Output the [x, y] coordinate of the center of the cell containing the given text.  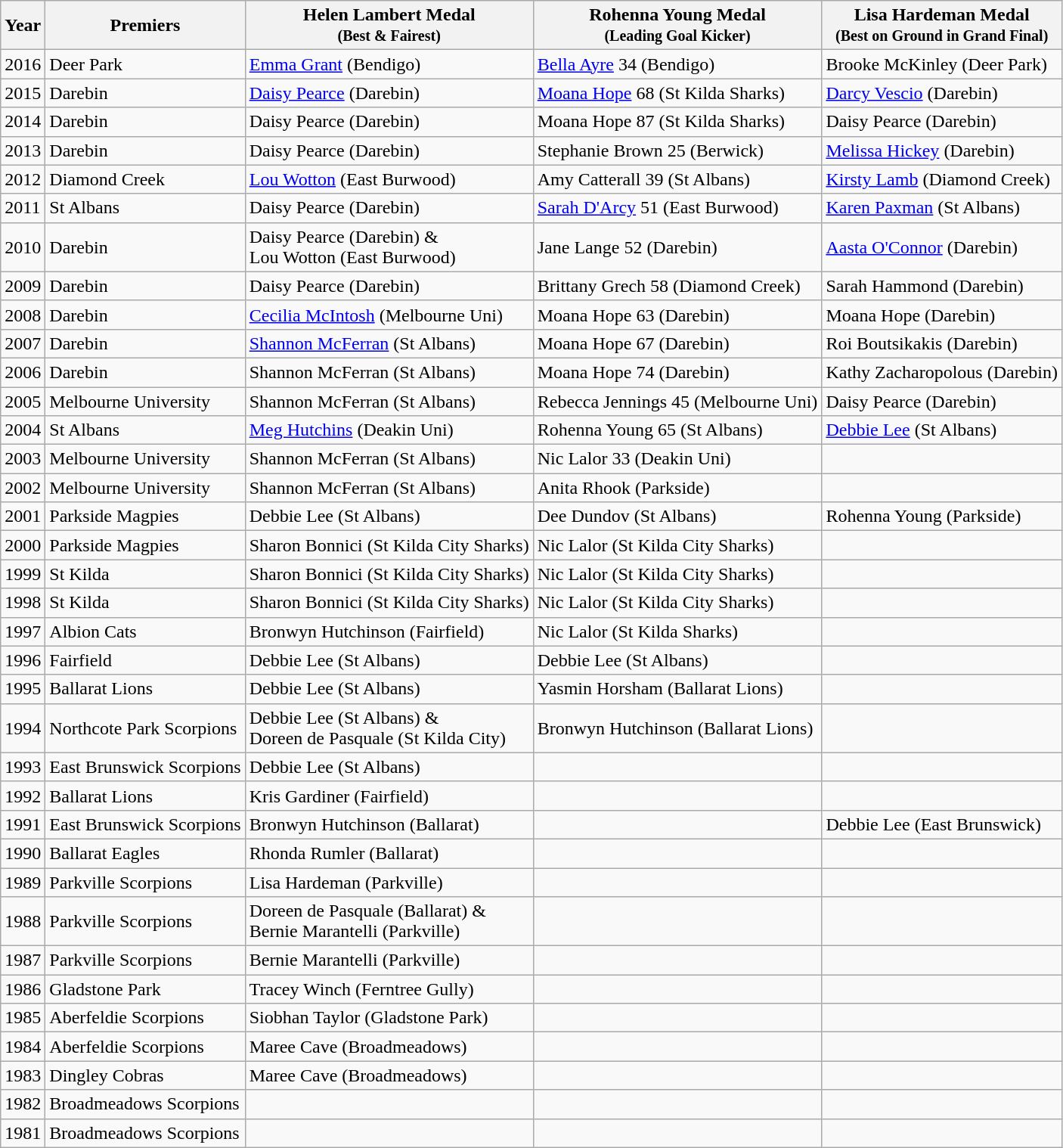
1993 [23, 767]
1983 [23, 1075]
Jane Lange 52 (Darebin) [677, 247]
1981 [23, 1133]
Kris Gardiner (Fairfield) [389, 796]
Bronwyn Hutchinson (Ballarat) [389, 824]
Rohenna Young Medal(Leading Goal Kicker) [677, 26]
1996 [23, 660]
2003 [23, 459]
2002 [23, 488]
Melissa Hickey (Darebin) [942, 150]
Bernie Marantelli (Parkville) [389, 960]
Aasta O'Connor (Darebin) [942, 247]
2006 [23, 372]
Nic Lalor 33 (Deakin Uni) [677, 459]
1982 [23, 1104]
Cecilia McIntosh (Melbourne Uni) [389, 315]
2008 [23, 315]
Ballarat Eagles [145, 853]
Moana Hope 68 (St Kilda Sharks) [677, 93]
Doreen de Pasquale (Ballarat) &Bernie Marantelli (Parkville) [389, 921]
Roi Boutsikakis (Darebin) [942, 343]
Bronwyn Hutchinson (Ballarat Lions) [677, 728]
Helen Lambert Medal(Best & Fairest) [389, 26]
Emma Grant (Bendigo) [389, 64]
1992 [23, 796]
1998 [23, 603]
2001 [23, 517]
Northcote Park Scorpions [145, 728]
2013 [23, 150]
Bella Ayre 34 (Bendigo) [677, 64]
Debbie Lee (St Albans) &Doreen de Pasquale (St Kilda City) [389, 728]
Rohenna Young 65 (St Albans) [677, 430]
1997 [23, 631]
Bronwyn Hutchinson (Fairfield) [389, 631]
2009 [23, 286]
Siobhan Taylor (Gladstone Park) [389, 1018]
Dingley Cobras [145, 1075]
2016 [23, 64]
2000 [23, 545]
2015 [23, 93]
Fairfield [145, 660]
Anita Rhook (Parkside) [677, 488]
Premiers [145, 26]
Yasmin Horsham (Ballarat Lions) [677, 689]
Tracey Winch (Ferntree Gully) [389, 989]
2014 [23, 122]
Gladstone Park [145, 989]
Amy Catterall 39 (St Albans) [677, 179]
Kathy Zacharopolous (Darebin) [942, 372]
2011 [23, 208]
1987 [23, 960]
1991 [23, 824]
Moana Hope (Darebin) [942, 315]
Albion Cats [145, 631]
Moana Hope 63 (Darebin) [677, 315]
Rohenna Young (Parkside) [942, 517]
1988 [23, 921]
1984 [23, 1047]
2012 [23, 179]
Moana Hope 74 (Darebin) [677, 372]
Deer Park [145, 64]
2007 [23, 343]
2005 [23, 402]
1999 [23, 574]
Debbie Lee (East Brunswick) [942, 824]
1995 [23, 689]
Moana Hope 67 (Darebin) [677, 343]
1986 [23, 989]
Brooke McKinley (Deer Park) [942, 64]
Rhonda Rumler (Ballarat) [389, 853]
Karen Paxman (St Albans) [942, 208]
Meg Hutchins (Deakin Uni) [389, 430]
1994 [23, 728]
Brittany Grech 58 (Diamond Creek) [677, 286]
Lisa Hardeman Medal(Best on Ground in Grand Final) [942, 26]
Darcy Vescio (Darebin) [942, 93]
Dee Dundov (St Albans) [677, 517]
1989 [23, 883]
Daisy Pearce (Darebin) &Lou Wotton (East Burwood) [389, 247]
Nic Lalor (St Kilda Sharks) [677, 631]
Moana Hope 87 (St Kilda Sharks) [677, 122]
Sarah D'Arcy 51 (East Burwood) [677, 208]
Year [23, 26]
Stephanie Brown 25 (Berwick) [677, 150]
2010 [23, 247]
2004 [23, 430]
1990 [23, 853]
Rebecca Jennings 45 (Melbourne Uni) [677, 402]
Lisa Hardeman (Parkville) [389, 883]
Lou Wotton (East Burwood) [389, 179]
1985 [23, 1018]
Sarah Hammond (Darebin) [942, 286]
Kirsty Lamb (Diamond Creek) [942, 179]
Diamond Creek [145, 179]
